Output the (x, y) coordinate of the center of the cell containing the given text.  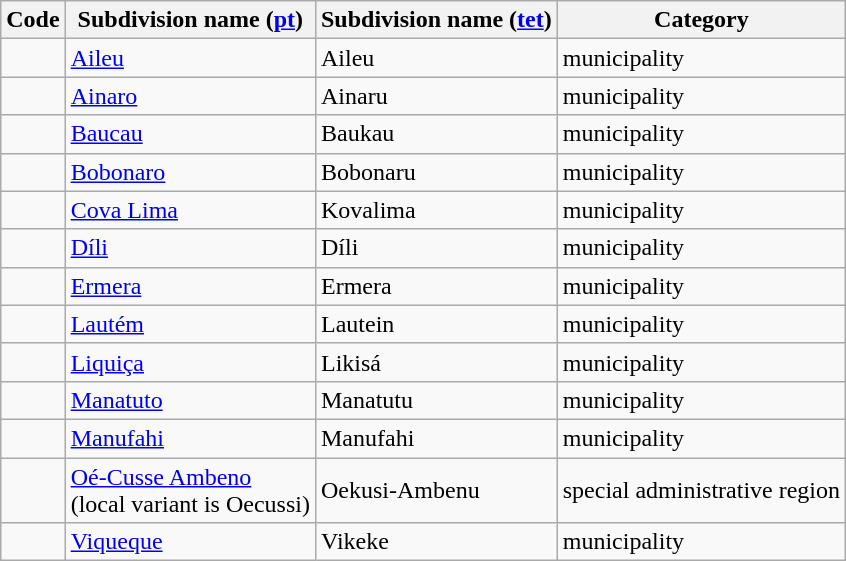
Code (33, 20)
special administrative region (701, 490)
Cova Lima (190, 210)
Liquiça (190, 362)
Category (701, 20)
Lautém (190, 324)
Oekusi-Ambenu (436, 490)
Ainaru (436, 96)
Subdivision name (pt) (190, 20)
Likisá (436, 362)
Manatuto (190, 400)
Kovalima (436, 210)
Bobonaru (436, 172)
Oé-Cusse Ambeno(local variant is Oecussi) (190, 490)
Ainaro (190, 96)
Viqueque (190, 542)
Vikeke (436, 542)
Lautein (436, 324)
Manatutu (436, 400)
Baukau (436, 134)
Bobonaro (190, 172)
Baucau (190, 134)
Subdivision name (tet) (436, 20)
